Return (x, y) of the center of cell containing provided text 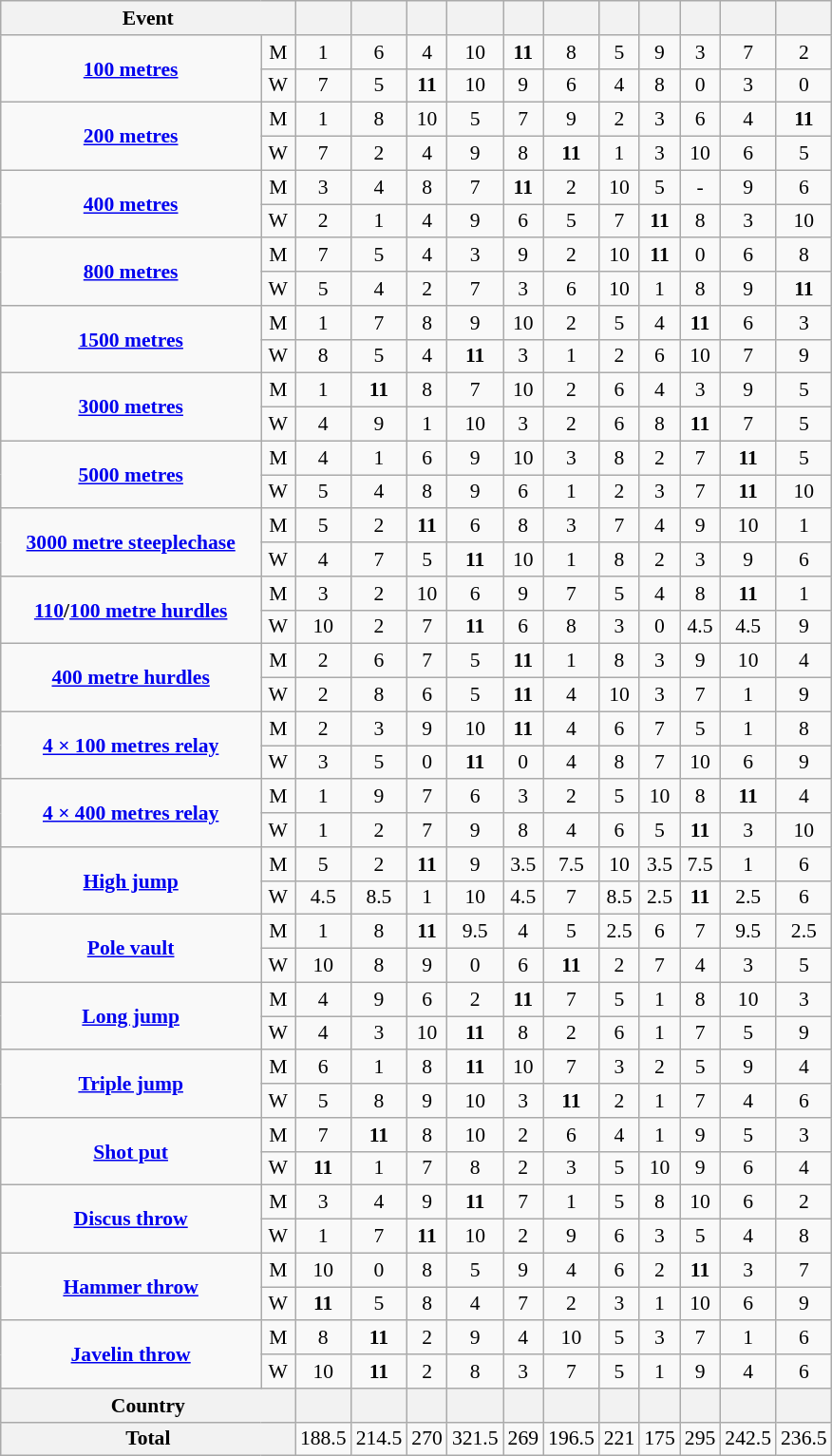
214.5 (380, 1439)
295 (701, 1439)
Hammer throw (131, 1286)
Javelin throw (131, 1354)
5000 metres (131, 475)
Long jump (131, 1016)
High jump (131, 881)
100 metres (131, 68)
4 × 400 metres relay (131, 813)
Shot put (131, 1151)
110/100 metre hurdles (131, 610)
Event (148, 18)
175 (659, 1439)
236.5 (804, 1439)
1500 metres (131, 340)
Pole vault (131, 948)
3000 metres (131, 407)
Triple jump (131, 1085)
321.5 (475, 1439)
270 (427, 1439)
400 metres (131, 203)
- (701, 187)
221 (619, 1439)
200 metres (131, 137)
4 × 100 metres relay (131, 745)
Country (148, 1406)
Total (148, 1439)
196.5 (572, 1439)
269 (524, 1439)
Discus throw (131, 1220)
242.5 (748, 1439)
188.5 (323, 1439)
400 metre hurdles (131, 678)
800 metres (131, 272)
3000 metre steeplechase (131, 543)
